Locate the cell with the specified text and output its [X, Y] center coordinate. 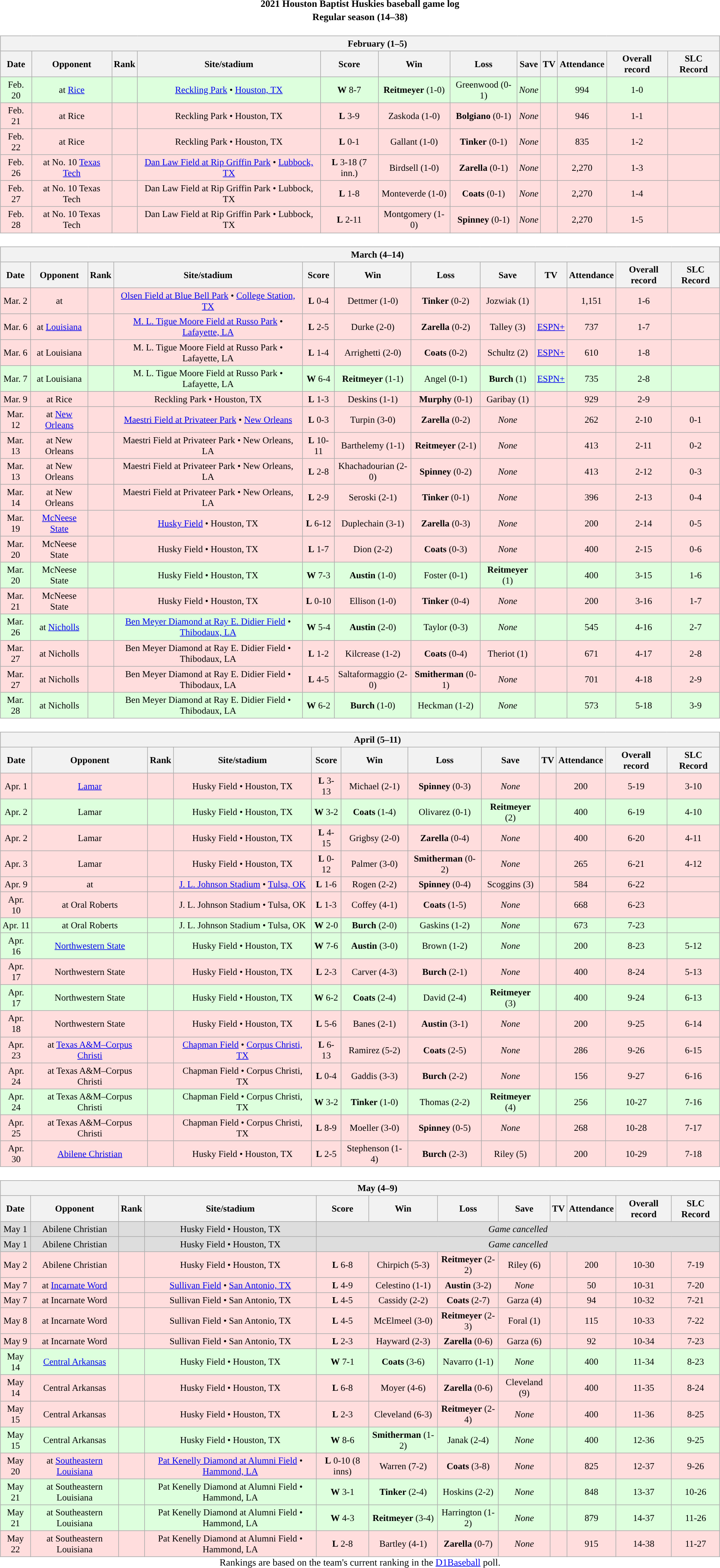
262 [591, 420]
Garza (4) [524, 1300]
2-12 [644, 472]
Austin (3-0) [374, 946]
Moeller (3-0) [374, 1128]
Chirpich (5-3) [403, 1265]
879 [591, 1517]
2-13 [644, 497]
Feb. 22 [16, 142]
L 1-2 [318, 653]
McElmeel (3-0) [403, 1321]
7-22 [695, 1321]
Spinney (0-2) [446, 472]
Apr. 30 [16, 1153]
915 [591, 1544]
W 7-1 [342, 1362]
6-14 [693, 1024]
Apr. 3 [16, 864]
L 1-4 [318, 353]
Kilcrease (1-2) [373, 653]
Tinker (1-0) [374, 1102]
0-6 [695, 550]
Coats (0-1) [484, 194]
Garibay (1) [508, 399]
929 [591, 399]
Mar. 26 [16, 627]
L 1-8 [349, 194]
Garza (6) [524, 1341]
Feb. 28 [16, 219]
Burch (1) [508, 379]
Mar. 9 [16, 399]
735 [591, 379]
February (1–5) [360, 43]
L 3-13 [326, 786]
Spinney (0-4) [444, 884]
Cleveland (9) [524, 1388]
Zarella (0-3) [446, 523]
0-4 [695, 497]
Arrighetti (2-0) [373, 353]
11-36 [644, 1414]
7-20 [695, 1285]
3-15 [644, 575]
825 [591, 1466]
Birdsell (1-0) [414, 168]
10-34 [644, 1341]
Mar. 12 [16, 420]
Gaddis (3-3) [374, 1076]
Coats (3-6) [403, 1362]
11-26 [695, 1517]
Murphy (0-1) [446, 399]
10-27 [636, 1102]
1-5 [637, 219]
Celestino (1-1) [403, 1285]
7-19 [695, 1265]
David (2-4) [444, 998]
6-15 [693, 1050]
2-7 [695, 627]
Austin (2-0) [373, 627]
Spinney (0-1) [484, 219]
6-20 [636, 838]
Coats (0-2) [446, 353]
W 6-4 [318, 379]
Cassidy (2-2) [403, 1300]
14-38 [644, 1544]
6-21 [636, 864]
May 22 [15, 1544]
545 [591, 627]
Brown (1-2) [444, 946]
946 [582, 116]
50 [591, 1285]
Grigbsy (2-0) [374, 838]
848 [591, 1492]
Feb. 21 [16, 116]
May 20 [15, 1466]
Apr. 16 [16, 946]
Feb. 27 [16, 194]
May (4–9) [360, 1188]
Mar. 19 [16, 523]
Coats (1-4) [374, 812]
Khachadourian (2-0) [373, 472]
6-16 [693, 1076]
L 3-18 (7 inn.) [349, 168]
Bolgiano (0-1) [484, 116]
4-10 [693, 812]
Scoggins (3) [510, 884]
Apr. 10 [16, 905]
Apr. 11 [16, 925]
11-34 [644, 1362]
94 [591, 1300]
6-13 [693, 998]
Smitherman (0-1) [446, 679]
Riley (6) [524, 1265]
Burch (2-0) [374, 925]
Reitmeyer (2-3) [468, 1321]
Apr. 18 [16, 1024]
Bartley (4-1) [403, 1544]
Jozwiak (1) [508, 301]
W 2-0 [326, 925]
Taylor (0-3) [446, 627]
835 [582, 142]
12-36 [644, 1440]
March (4–14) [360, 254]
Harrington (1-2) [468, 1517]
156 [581, 1076]
1-1 [637, 116]
L 1-6 [326, 884]
286 [581, 1050]
673 [581, 925]
10-32 [644, 1300]
Mar. 2 [16, 301]
L 6-13 [326, 1050]
Apr. 1 [16, 786]
12-37 [644, 1466]
Dion (2-2) [373, 550]
7-21 [695, 1300]
1-0 [637, 90]
Cleveland (6-3) [403, 1414]
Palmer (3-0) [374, 864]
1-2 [637, 142]
L 2-9 [318, 497]
Riley (5) [510, 1153]
2-10 [644, 420]
7-17 [693, 1128]
Zarella (0-1) [484, 168]
L 0-12 [326, 864]
Reitmeyer (1) [508, 575]
Ellison (1-0) [373, 601]
Gaskins (1-2) [444, 925]
Spinney (0-5) [444, 1128]
Reitmeyer (2-2) [468, 1265]
Coats (1-5) [444, 905]
Warren (7-2) [403, 1466]
6-22 [636, 884]
Maestri Field at Privateer Park • New Orleans [208, 420]
10-30 [644, 1265]
Smitherman (1-2) [403, 1440]
Zarella (0-4) [444, 838]
W 8-7 [349, 90]
11-35 [644, 1388]
Michael (2-1) [374, 786]
3-16 [644, 601]
0-1 [695, 420]
9-27 [636, 1076]
701 [591, 679]
Foral (1) [524, 1321]
Apr. 9 [16, 884]
W 7-6 [326, 946]
L 0-3 [318, 420]
May 2 [15, 1265]
0-3 [695, 472]
11-27 [695, 1544]
0-2 [695, 445]
Coats (2-4) [374, 998]
Mar. 7 [16, 379]
Coats (0-4) [446, 653]
W 8-6 [342, 1440]
Apr. 23 [16, 1050]
Greenwood (0-1) [484, 90]
L 1-7 [318, 550]
Reitmeyer (3) [510, 998]
1-3 [637, 168]
Reitmeyer (4) [510, 1102]
April (5–11) [360, 739]
Janak (2-4) [468, 1440]
4-16 [644, 627]
7-18 [693, 1153]
2-14 [644, 523]
L 0-10 (8 inns) [342, 1466]
Zarella (0-7) [468, 1544]
10-31 [644, 1285]
4-12 [693, 864]
Banes (2-1) [374, 1024]
Mar. 14 [16, 497]
Tinker (0-2) [446, 301]
May 8 [15, 1321]
L 6-12 [318, 523]
L 0-10 [318, 601]
Duplechain (3-1) [373, 523]
Hoskins (2-2) [468, 1492]
Saltaformaggio (2-0) [373, 679]
L 5-6 [326, 1024]
396 [591, 497]
Rogen (2-2) [374, 884]
2-15 [644, 550]
14-37 [644, 1517]
Turpin (3-0) [373, 420]
Reitmeyer (2-4) [468, 1414]
Gallant (1-0) [414, 142]
Ramirez (5-2) [374, 1050]
Reitmeyer (1-1) [373, 379]
8-25 [695, 1414]
1,151 [591, 301]
671 [591, 653]
5-18 [644, 705]
5-19 [636, 786]
9-24 [636, 998]
10-28 [636, 1128]
Olsen Field at Blue Bell Park • College Station, TX [208, 301]
May 9 [15, 1341]
584 [581, 884]
Coffey (4-1) [374, 905]
Seroski (2-1) [373, 497]
6-23 [636, 905]
L 3-9 [349, 116]
Burch (2-3) [444, 1153]
Feb. 26 [16, 168]
573 [591, 705]
Smitherman (0-2) [444, 864]
L 8-9 [326, 1128]
115 [591, 1321]
Zaskoda (1-0) [414, 116]
Foster (0-1) [446, 575]
Tinker (2-4) [403, 1492]
Montgomery (1-0) [414, 219]
5-13 [693, 972]
4-18 [644, 679]
Reitmeyer (2) [510, 812]
268 [581, 1128]
7-16 [693, 1102]
Coats (2-7) [468, 1300]
6-19 [636, 812]
668 [581, 905]
Monteverde (1-0) [414, 194]
Burch (2-1) [444, 972]
737 [591, 326]
1-4 [637, 194]
256 [581, 1102]
L 4-9 [342, 1285]
L 10-11 [318, 445]
Angel (0-1) [446, 379]
Burch (1-0) [373, 705]
Austin (3-1) [444, 1024]
Coats (3-8) [468, 1466]
3-10 [693, 786]
Dettmer (1-0) [373, 301]
4-11 [693, 838]
Schultz (2) [508, 353]
5-12 [693, 946]
Barthelemy (1-1) [373, 445]
Carver (4-3) [374, 972]
Hayward (2-3) [403, 1341]
L 0-1 [349, 142]
Theriot (1) [508, 653]
Coats (2-5) [444, 1050]
Feb. 20 [16, 90]
Reitmeyer (1-0) [414, 90]
W 5-4 [318, 627]
2-11 [644, 445]
Tinker (0-4) [446, 601]
Austin (1-0) [373, 575]
W 3-1 [342, 1492]
10-26 [695, 1492]
Reitmeyer (2-1) [446, 445]
Mar. 28 [16, 705]
Navarro (1-1) [468, 1362]
10-33 [644, 1321]
L 2-11 [349, 219]
Heckman (1-2) [446, 705]
265 [581, 864]
W 4-3 [342, 1517]
Thomas (2-2) [444, 1102]
994 [582, 90]
Coats (0-3) [446, 550]
Spinney (0-3) [444, 786]
Stephenson (1-4) [374, 1153]
W 7-3 [318, 575]
0-5 [695, 523]
Reitmeyer (3-4) [403, 1517]
Talley (3) [508, 326]
Burch (2-2) [444, 1076]
10-29 [636, 1153]
Mar. 21 [16, 601]
Durke (2-0) [373, 326]
3-9 [695, 705]
Austin (3-2) [468, 1285]
1-8 [644, 353]
Olivarez (0-1) [444, 812]
Apr. 25 [16, 1128]
Deskins (1-1) [373, 399]
92 [591, 1341]
L 4-15 [326, 838]
4-17 [644, 653]
Moyer (4-6) [403, 1388]
13-37 [644, 1492]
610 [591, 353]
